Capture the cell that displays the provided text and extract its (x, y) central coordinate. 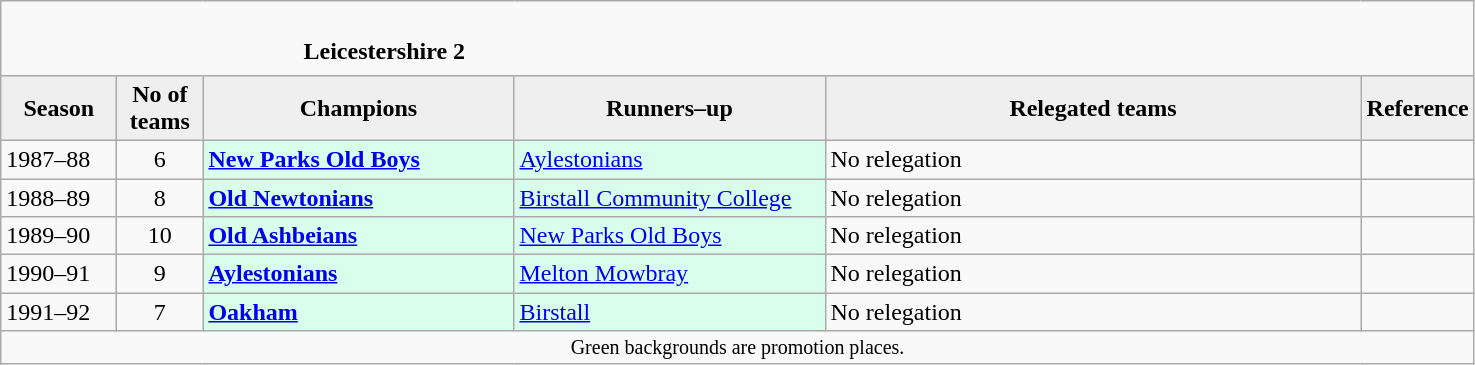
8 (160, 197)
No of teams (160, 108)
Relegated teams (1093, 108)
Season (59, 108)
6 (160, 159)
1991–92 (59, 312)
Old Newtonians (358, 197)
Green backgrounds are promotion places. (738, 348)
Melton Mowbray (670, 274)
Reference (1418, 108)
9 (160, 274)
Birstall (670, 312)
Champions (358, 108)
10 (160, 236)
Birstall Community College (670, 197)
7 (160, 312)
1988–89 (59, 197)
1987–88 (59, 159)
Old Ashbeians (358, 236)
1990–91 (59, 274)
Runners–up (670, 108)
1989–90 (59, 236)
Oakham (358, 312)
